Output the [X, Y] coordinate of the center of the cell containing the given text.  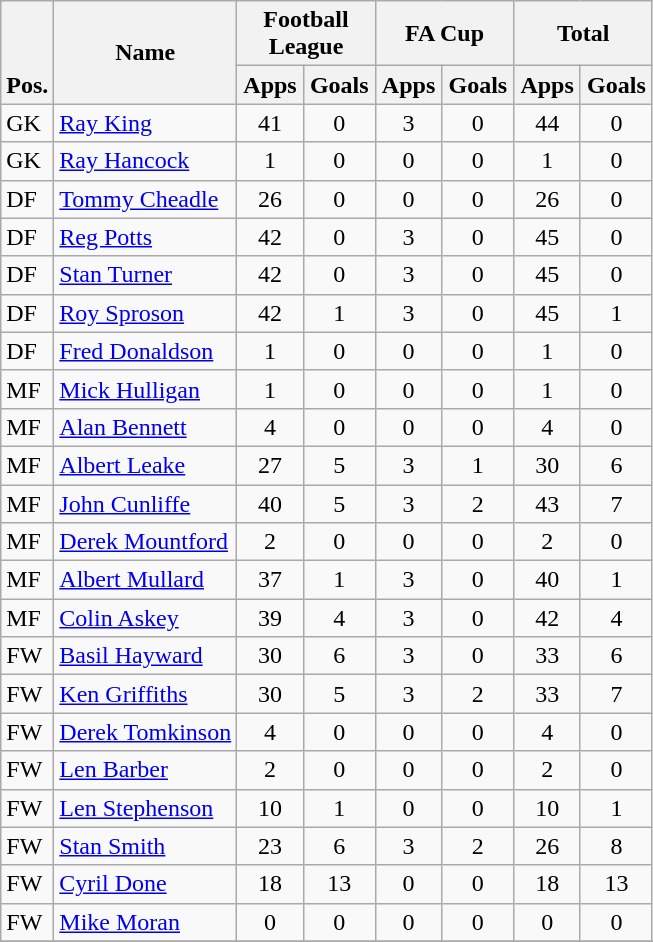
Mick Hulligan [146, 389]
Alan Bennett [146, 427]
Colin Askey [146, 618]
Basil Hayward [146, 656]
Name [146, 52]
44 [548, 123]
39 [270, 618]
23 [270, 846]
37 [270, 580]
Derek Mountford [146, 542]
Albert Leake [146, 465]
Total [584, 34]
Ken Griffiths [146, 694]
Len Barber [146, 770]
Tommy Cheadle [146, 199]
Ray Hancock [146, 161]
43 [548, 503]
Derek Tomkinson [146, 732]
Ray King [146, 123]
Fred Donaldson [146, 351]
John Cunliffe [146, 503]
Len Stephenson [146, 808]
Albert Mullard [146, 580]
41 [270, 123]
Stan Turner [146, 275]
Roy Sproson [146, 313]
27 [270, 465]
FA Cup [444, 34]
Pos. [28, 52]
8 [616, 846]
Cyril Done [146, 884]
Mike Moran [146, 922]
Football League [306, 34]
Stan Smith [146, 846]
Reg Potts [146, 237]
